Extract the (X, Y) coordinate from the center of the cell holding the provided text.  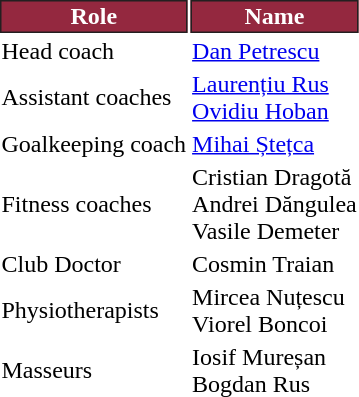
Role (94, 16)
Dan Petrescu (275, 51)
Club Doctor (94, 264)
Cosmin Traian (275, 264)
Fitness coaches (94, 204)
Physiotherapists (94, 310)
Mircea Nuțescu Viorel Boncoi (275, 310)
Name (275, 16)
Mihai Ștețca (275, 144)
Goalkeeping coach (94, 144)
Cristian Dragotă Andrei Dăngulea Vasile Demeter (275, 204)
Laurențiu Rus Ovidiu Hoban (275, 98)
Assistant coaches (94, 98)
Head coach (94, 51)
